Locate the cell with the specified text and output its [x, y] center coordinate. 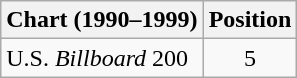
U.S. Billboard 200 [102, 58]
5 [250, 58]
Position [250, 20]
Chart (1990–1999) [102, 20]
